Pinpoint the cell where the given text exists, returning its [x, y] midpoint coordinate. 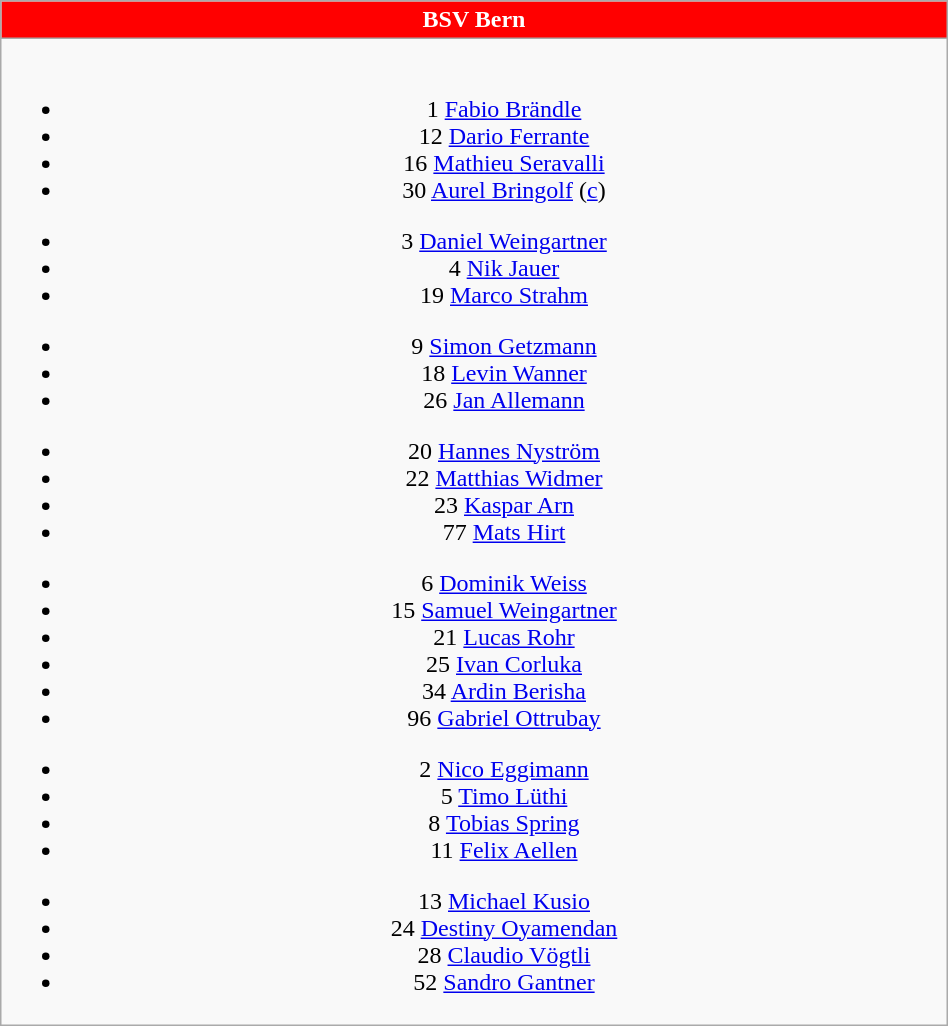
BSV Bern [474, 20]
